Identify which cell holds the provided text, then report its [x, y] central coordinate. 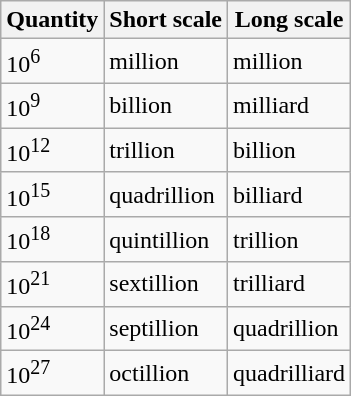
quintillion [166, 240]
1018 [52, 240]
Quantity [52, 20]
septillion [166, 328]
106 [52, 62]
quadrilliard [290, 374]
milliard [290, 106]
sextillion [166, 284]
1021 [52, 284]
trilliard [290, 284]
1027 [52, 374]
billiard [290, 194]
Long scale [290, 20]
109 [52, 106]
octillion [166, 374]
Short scale [166, 20]
1012 [52, 150]
1015 [52, 194]
1024 [52, 328]
